Provide the (x, y) coordinate of the cell's center where the given text is located.  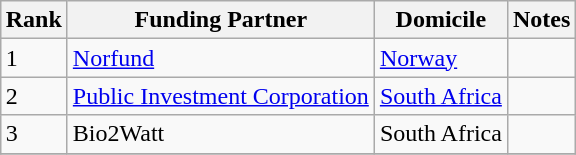
2 (34, 96)
Domicile (440, 20)
Bio2Watt (220, 134)
Rank (34, 20)
Norfund (220, 58)
Public Investment Corporation (220, 96)
Notes (541, 20)
1 (34, 58)
3 (34, 134)
Norway (440, 58)
Funding Partner (220, 20)
